Determine the (x, y) coordinate at the center of the cell enclosing the given text.  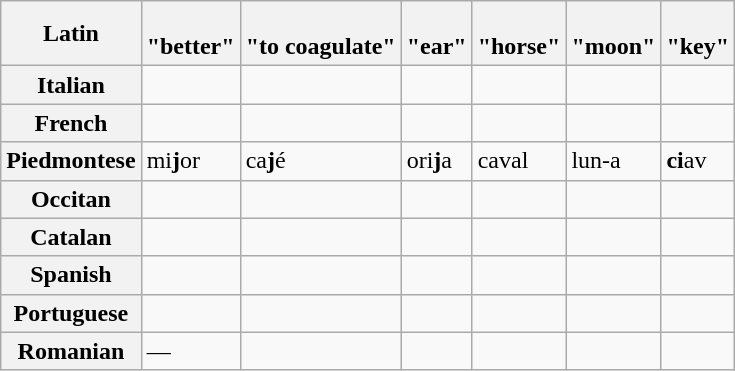
Piedmontese (71, 161)
"key" (698, 34)
orija (436, 161)
"moon" (614, 34)
Spanish (71, 275)
Catalan (71, 237)
"better" (190, 34)
Occitan (71, 199)
cajé (320, 161)
French (71, 123)
Romanian (71, 351)
Italian (71, 85)
mijor (190, 161)
"to coagulate" (320, 34)
caval (519, 161)
"horse" (519, 34)
"ear" (436, 34)
Latin (71, 34)
lun-a (614, 161)
ciav (698, 161)
Portuguese (71, 313)
— (190, 351)
